Extract the (X, Y) coordinate from the center of the cell holding the provided text.  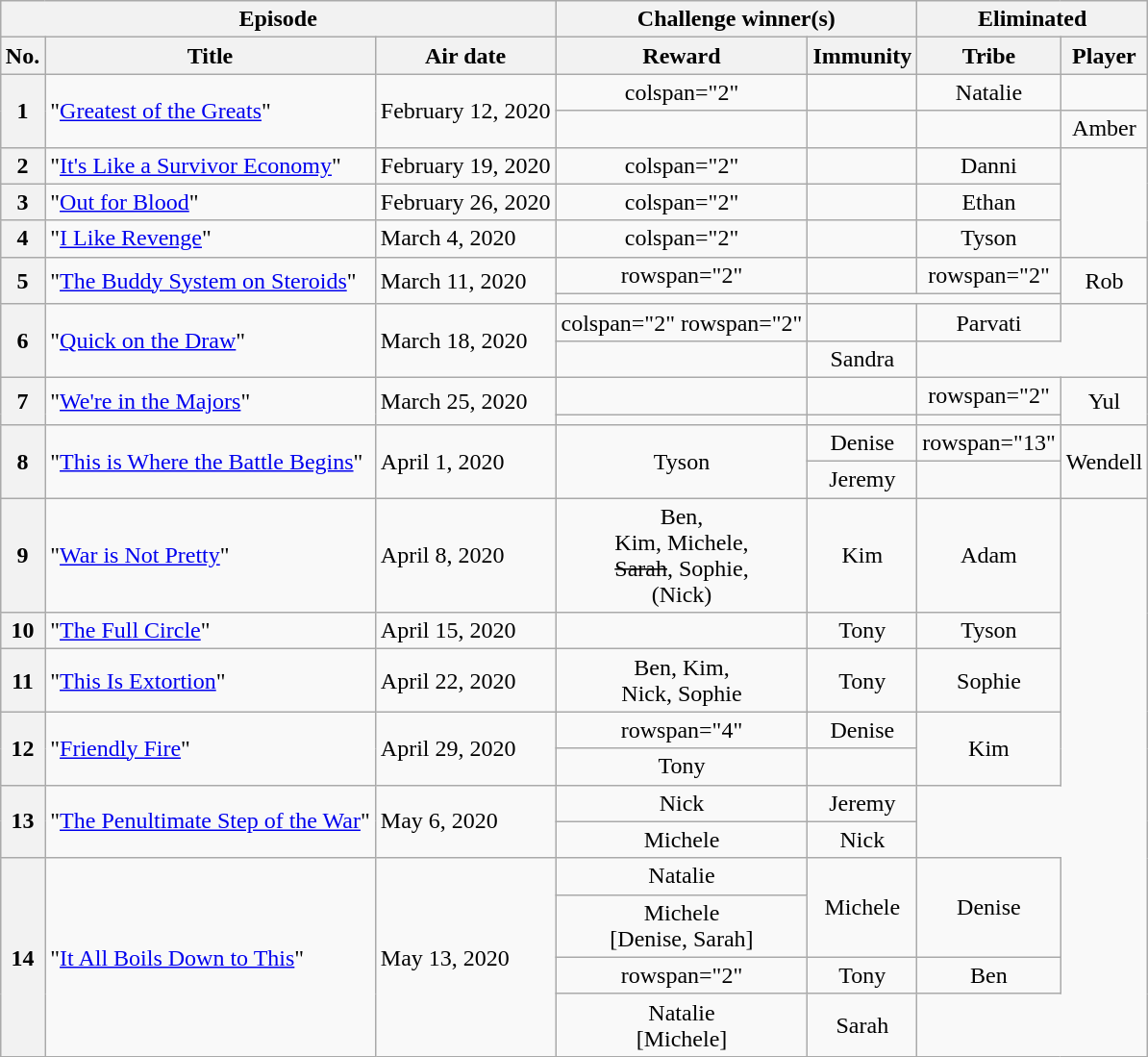
rowspan="4" (682, 730)
Wendell (1104, 462)
Ethan (989, 202)
"Friendly Fire" (211, 748)
Eliminated (1033, 19)
April 1, 2020 (465, 462)
Ben,Kim, Michele,Sarah, Sophie,(Nick) (682, 556)
"It All Boils Down to This" (211, 957)
Parvati (989, 322)
"Greatest of the Greats" (211, 111)
Title (211, 56)
"The Buddy System on Steroids" (211, 281)
"I Like Revenge" (211, 239)
Ben (989, 975)
Episode (278, 19)
April 15, 2020 (465, 631)
March 25, 2020 (465, 400)
Sarah (862, 1025)
7 (22, 400)
May 13, 2020 (465, 957)
14 (22, 957)
"War is Not Pretty" (211, 556)
Amber (1104, 129)
5 (22, 281)
Adam (989, 556)
Immunity (862, 56)
April 29, 2020 (465, 748)
February 26, 2020 (465, 202)
colspan="2" rowspan="2" (682, 322)
1 (22, 111)
Natalie[Michele] (682, 1025)
13 (22, 821)
May 6, 2020 (465, 821)
March 4, 2020 (465, 239)
February 12, 2020 (465, 111)
No. (22, 56)
"This Is Extortion" (211, 681)
8 (22, 462)
Yul (1104, 400)
Ben, Kim,Nick, Sophie (682, 681)
April 8, 2020 (465, 556)
Sophie (989, 681)
"Out for Blood" (211, 202)
April 22, 2020 (465, 681)
Reward (682, 56)
"Quick on the Draw" (211, 340)
Sandra (862, 359)
10 (22, 631)
March 18, 2020 (465, 340)
"This is Where the Battle Begins" (211, 462)
Challenge winner(s) (736, 19)
"It's Like a Survivor Economy" (211, 165)
4 (22, 239)
February 19, 2020 (465, 165)
9 (22, 556)
Rob (1104, 281)
Air date (465, 56)
Michele[Denise, Sarah] (682, 925)
Danni (989, 165)
Player (1104, 56)
12 (22, 748)
rowspan="13" (989, 443)
March 11, 2020 (465, 281)
"The Full Circle" (211, 631)
3 (22, 202)
Tribe (989, 56)
2 (22, 165)
11 (22, 681)
"We're in the Majors" (211, 400)
6 (22, 340)
"The Penultimate Step of the War" (211, 821)
